Locate the cell with the specified text and output its [X, Y] center coordinate. 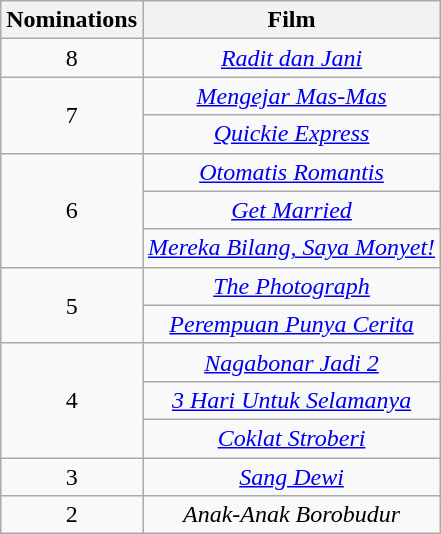
4 [72, 400]
Get Married [291, 210]
Sang Dewi [291, 477]
8 [72, 58]
The Photograph [291, 286]
Nominations [72, 20]
6 [72, 210]
3 Hari Untuk Selamanya [291, 400]
2 [72, 515]
Anak-Anak Borobudur [291, 515]
5 [72, 305]
Radit dan Jani [291, 58]
Mereka Bilang, Saya Monyet! [291, 248]
Otomatis Romantis [291, 172]
Coklat Stroberi [291, 438]
Film [291, 20]
Nagabonar Jadi 2 [291, 362]
Mengejar Mas-Mas [291, 96]
3 [72, 477]
Perempuan Punya Cerita [291, 324]
7 [72, 115]
Quickie Express [291, 134]
